Pinpoint the cell where the given text exists, returning its [X, Y] midpoint coordinate. 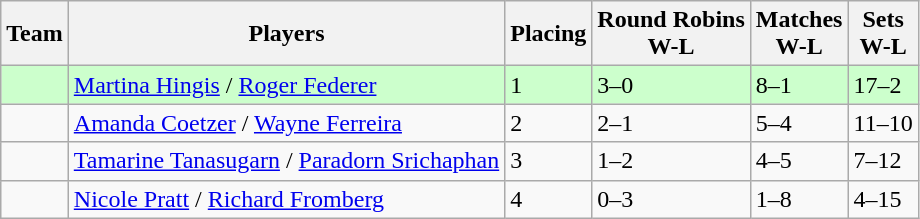
Players [286, 34]
1–2 [671, 161]
Martina Hingis / Roger Federer [286, 85]
4–15 [883, 199]
Team [35, 34]
Amanda Coetzer / Wayne Ferreira [286, 123]
7–12 [883, 161]
17–2 [883, 85]
3 [548, 161]
SetsW-L [883, 34]
1–8 [799, 199]
Tamarine Tanasugarn / Paradorn Srichaphan [286, 161]
Nicole Pratt / Richard Fromberg [286, 199]
0–3 [671, 199]
4–5 [799, 161]
5–4 [799, 123]
2–1 [671, 123]
1 [548, 85]
4 [548, 199]
3–0 [671, 85]
MatchesW-L [799, 34]
11–10 [883, 123]
Placing [548, 34]
8–1 [799, 85]
2 [548, 123]
Round RobinsW-L [671, 34]
